Extract the [x, y] coordinate from the center of the cell holding the provided text.  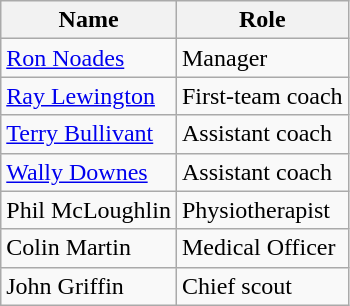
Ray Lewington [89, 96]
Colin Martin [89, 248]
John Griffin [89, 286]
Manager [262, 58]
Wally Downes [89, 172]
Chief scout [262, 286]
First-team coach [262, 96]
Role [262, 20]
Phil McLoughlin [89, 210]
Physiotherapist [262, 210]
Medical Officer [262, 248]
Name [89, 20]
Ron Noades [89, 58]
Terry Bullivant [89, 134]
